Capture the cell that displays the provided text and extract its [X, Y] central coordinate. 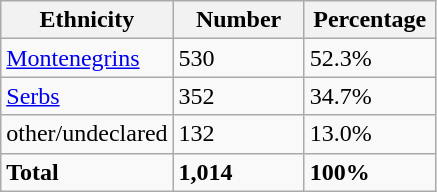
Ethnicity [87, 20]
352 [238, 96]
Number [238, 20]
34.7% [370, 96]
52.3% [370, 58]
Percentage [370, 20]
1,014 [238, 172]
Serbs [87, 96]
Total [87, 172]
other/undeclared [87, 134]
100% [370, 172]
13.0% [370, 134]
530 [238, 58]
Montenegrins [87, 58]
132 [238, 134]
